Provide the (X, Y) coordinate of the cell's center where the given text is located.  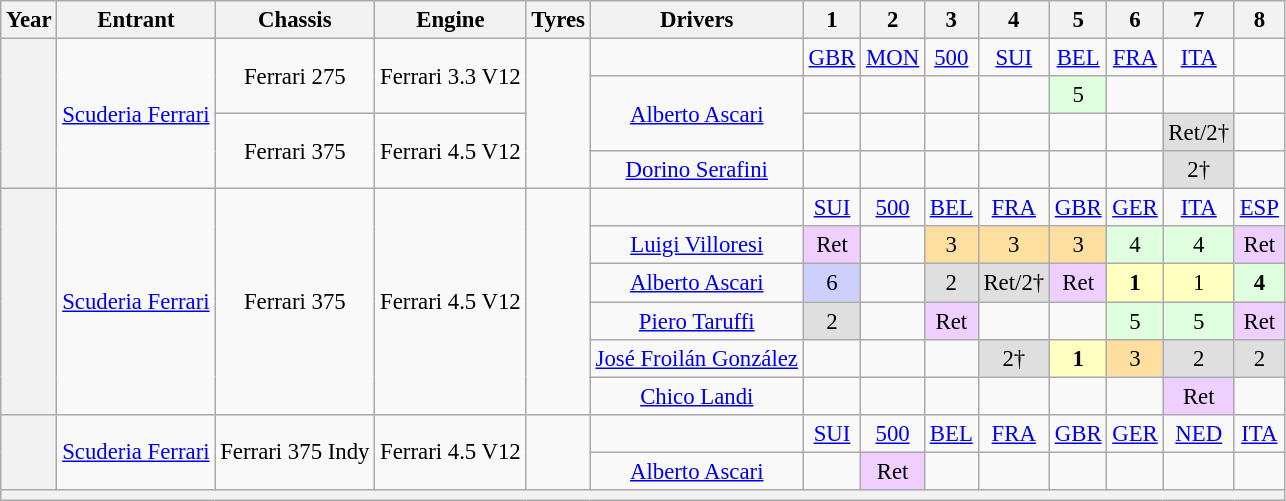
Piero Taruffi (696, 321)
Engine (450, 20)
ESP (1259, 208)
Tyres (558, 20)
Luigi Villoresi (696, 245)
Chassis (295, 20)
Ferrari 275 (295, 76)
Year (29, 20)
8 (1259, 20)
Dorino Serafini (696, 170)
MON (893, 58)
José Froilán González (696, 358)
NED (1198, 433)
Drivers (696, 20)
Chico Landi (696, 396)
Entrant (136, 20)
7 (1198, 20)
Ferrari 3.3 V12 (450, 76)
Ferrari 375 Indy (295, 452)
